Output the (x, y) coordinate of the center of the cell containing the given text.  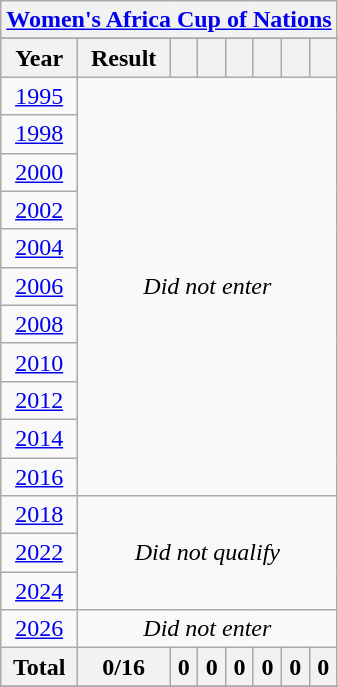
2018 (40, 515)
2000 (40, 172)
Total (40, 667)
Women's Africa Cup of Nations (169, 20)
2010 (40, 362)
2024 (40, 591)
Did not qualify (208, 553)
2022 (40, 553)
0/16 (124, 667)
2006 (40, 286)
2016 (40, 477)
1995 (40, 96)
2026 (40, 629)
Result (124, 58)
2002 (40, 210)
2014 (40, 438)
1998 (40, 134)
2004 (40, 248)
Year (40, 58)
2012 (40, 400)
2008 (40, 324)
